Return the [x, y] coordinate for the center point of the cell that contains the specified text.  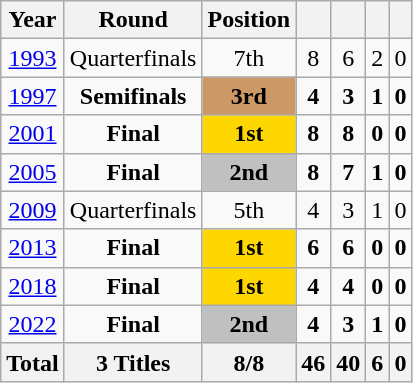
Round [133, 20]
Semifinals [133, 96]
2 [378, 58]
5th [249, 210]
Total [33, 362]
3rd [249, 96]
Position [249, 20]
7 [348, 172]
2013 [33, 248]
2018 [33, 286]
2009 [33, 210]
2022 [33, 324]
3 Titles [133, 362]
7th [249, 58]
40 [348, 362]
46 [314, 362]
Year [33, 20]
8/8 [249, 362]
1997 [33, 96]
1993 [33, 58]
2001 [33, 134]
2005 [33, 172]
